Detect which cell encompasses the target text, then output its [x, y] center coordinate. 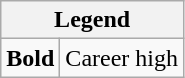
Bold [30, 58]
Legend [92, 20]
Career high [122, 58]
